Locate the cell with the specified text and output its [x, y] center coordinate. 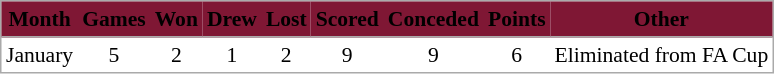
6 [516, 55]
Conceded [433, 20]
Scored [347, 20]
Drew [232, 20]
Points [516, 20]
Games [114, 20]
1 [232, 55]
Won [176, 20]
Month [40, 20]
Eliminated from FA Cup [662, 55]
Other [662, 20]
Lost [286, 20]
5 [114, 55]
January [40, 55]
